From the cell containing the given text, extract its center point as (x, y) coordinate. 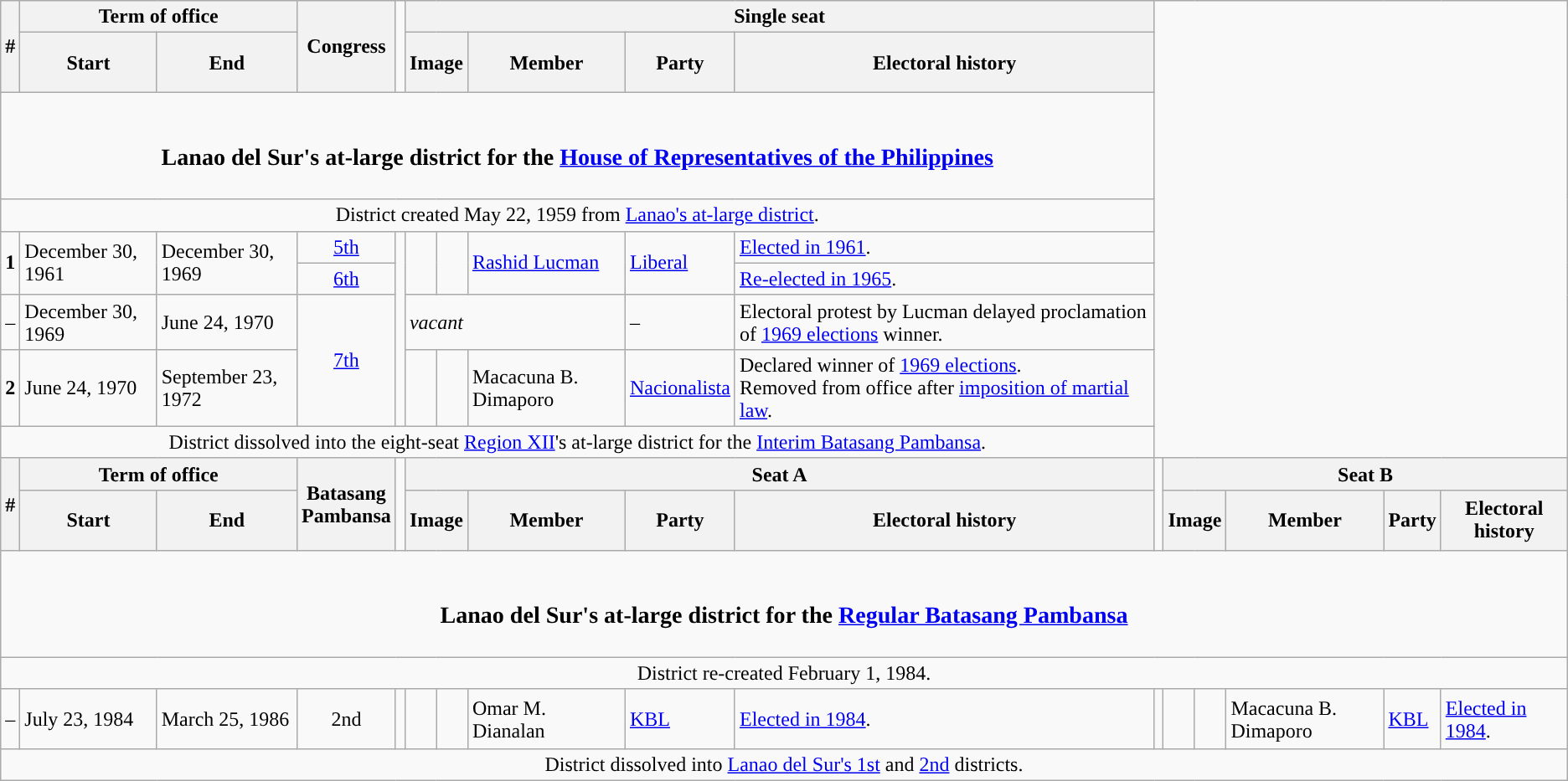
District re-created February 1, 1984. (784, 673)
Seat B (1365, 474)
2 (10, 388)
District dissolved into Lanao del Sur's 1st and 2nd districts. (784, 765)
Rashid Lucman (546, 263)
6th (347, 279)
Elected in 1961. (944, 247)
1 (10, 263)
District created May 22, 1959 from Lanao's at-large district. (578, 215)
Nacionalista (680, 388)
Declared winner of 1969 elections.Removed from office after imposition of martial law. (944, 388)
Seat A (779, 474)
Lanao del Sur's at-large district for the House of Representatives of the Philippines (578, 146)
Omar M. Dianalan (546, 719)
December 30, 1961 (89, 263)
2nd (347, 719)
Re-elected in 1965. (944, 279)
Electoral protest by Lucman delayed proclamation of 1969 elections winner. (944, 321)
BatasangPambansa (347, 504)
7th (347, 360)
Congress (347, 47)
5th (347, 247)
March 25, 1986 (226, 719)
September 23, 1972 (226, 388)
vacant (514, 321)
July 23, 1984 (89, 719)
Liberal (680, 263)
Lanao del Sur's at-large district for the Regular Batasang Pambansa (784, 603)
Single seat (779, 17)
District dissolved into the eight-seat Region XII's at-large district for the Interim Batasang Pambansa. (578, 442)
